From the cell containing the given text, extract its center point as (x, y) coordinate. 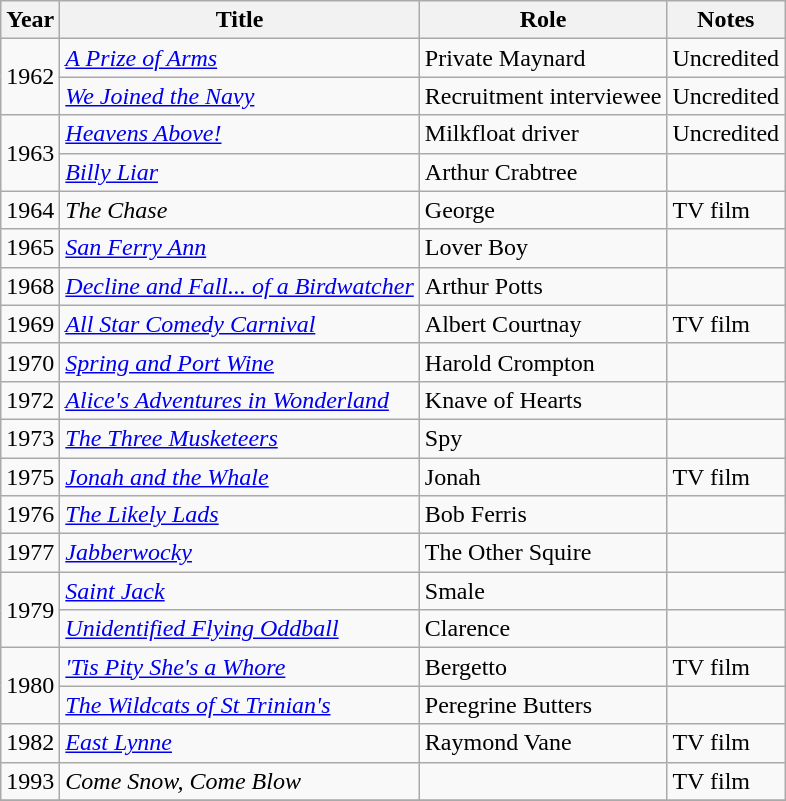
1970 (30, 362)
All Star Comedy Carnival (240, 324)
1972 (30, 400)
Jonah and the Whale (240, 477)
Bob Ferris (543, 515)
A Prize of Arms (240, 58)
1968 (30, 286)
The Three Musketeers (240, 438)
Heavens Above! (240, 134)
1962 (30, 77)
Year (30, 20)
Peregrine Butters (543, 705)
1973 (30, 438)
Spy (543, 438)
We Joined the Navy (240, 96)
Bergetto (543, 667)
The Other Squire (543, 553)
1975 (30, 477)
The Chase (240, 210)
Jonah (543, 477)
1964 (30, 210)
Billy Liar (240, 172)
1979 (30, 610)
George (543, 210)
Unidentified Flying Oddball (240, 629)
1993 (30, 781)
Arthur Potts (543, 286)
Smale (543, 591)
1969 (30, 324)
Recruitment interviewee (543, 96)
The Likely Lads (240, 515)
East Lynne (240, 743)
1976 (30, 515)
Clarence (543, 629)
Raymond Vane (543, 743)
Knave of Hearts (543, 400)
Jabberwocky (240, 553)
Private Maynard (543, 58)
San Ferry Ann (240, 248)
Lover Boy (543, 248)
1965 (30, 248)
Milkfloat driver (543, 134)
'Tis Pity She's a Whore (240, 667)
Title (240, 20)
Alice's Adventures in Wonderland (240, 400)
Albert Courtnay (543, 324)
Spring and Port Wine (240, 362)
The Wildcats of St Trinian's (240, 705)
Come Snow, Come Blow (240, 781)
Harold Crompton (543, 362)
Arthur Crabtree (543, 172)
1980 (30, 686)
Role (543, 20)
Notes (726, 20)
Saint Jack (240, 591)
Decline and Fall... of a Birdwatcher (240, 286)
1977 (30, 553)
1963 (30, 153)
1982 (30, 743)
